Extract the [X, Y] coordinate from the center of the cell holding the provided text.  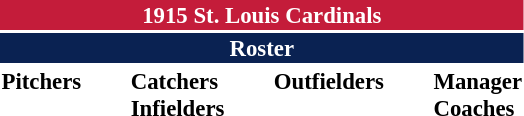
1915 St. Louis Cardinals [262, 15]
Roster [262, 48]
